Output the (X, Y) coordinate of the center of the cell containing the given text.  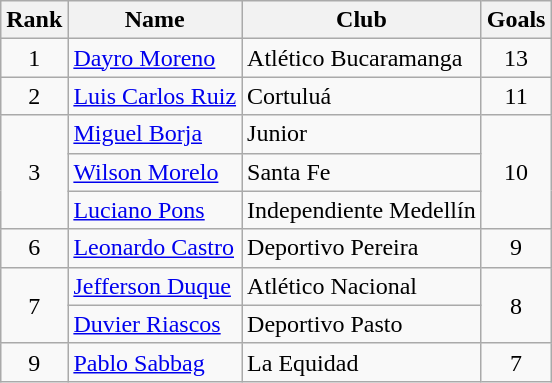
Luciano Pons (155, 210)
Deportivo Pasto (362, 324)
8 (516, 305)
Pablo Sabbag (155, 362)
Deportivo Pereira (362, 248)
6 (34, 248)
Wilson Morelo (155, 172)
11 (516, 96)
Santa Fe (362, 172)
Club (362, 20)
Leonardo Castro (155, 248)
10 (516, 172)
2 (34, 96)
Junior (362, 134)
Luis Carlos Ruiz (155, 96)
Cortuluá (362, 96)
1 (34, 58)
Dayro Moreno (155, 58)
13 (516, 58)
Duvier Riascos (155, 324)
La Equidad (362, 362)
Atlético Bucaramanga (362, 58)
Miguel Borja (155, 134)
Atlético Nacional (362, 286)
Independiente Medellín (362, 210)
Name (155, 20)
Jefferson Duque (155, 286)
3 (34, 172)
Goals (516, 20)
Rank (34, 20)
